Output the (x, y) coordinate of the center of the cell containing the given text.  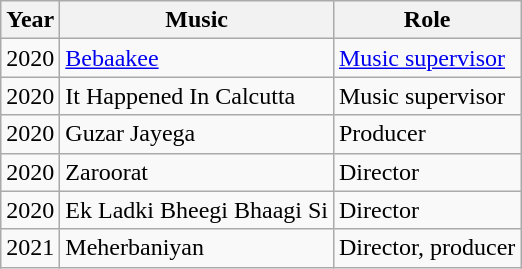
Guzar Jayega (197, 134)
Zaroorat (197, 172)
Ek Ladki Bheegi Bhaagi Si (197, 210)
Producer (426, 134)
Role (426, 20)
Meherbaniyan (197, 248)
Director, producer (426, 248)
Bebaakee (197, 58)
Music (197, 20)
It Happened In Calcutta (197, 96)
Year (30, 20)
2021 (30, 248)
